Locate the cell with the specified text and output its [x, y] center coordinate. 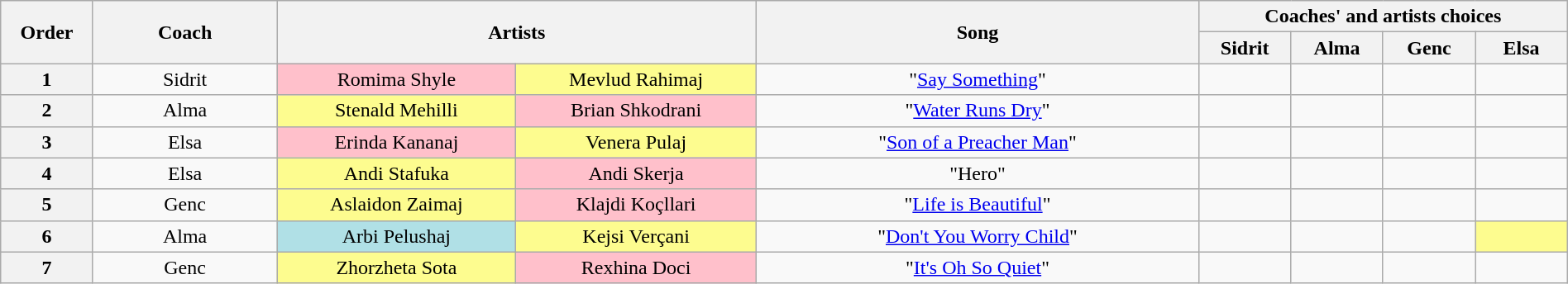
Brian Shkodrani [637, 111]
Andi Stafuka [397, 173]
6 [46, 236]
"Say Something" [978, 79]
3 [46, 142]
4 [46, 173]
Coach [185, 32]
7 [46, 267]
Aslaidon Zaimaj [397, 205]
1 [46, 79]
Arbi Pelushaj [397, 236]
Andi Skerja [637, 173]
Order [46, 32]
Venera Pulaj [637, 142]
Artists [516, 32]
Coaches' and artists choices [1383, 17]
Erinda Kananaj [397, 142]
"Son of a Preacher Man" [978, 142]
2 [46, 111]
Rexhina Doci [637, 267]
"Don't You Worry Child" [978, 236]
"Hero" [978, 173]
Klajdi Koçllari [637, 205]
5 [46, 205]
"It's Oh So Quiet" [978, 267]
"Water Runs Dry" [978, 111]
"Life is Beautiful" [978, 205]
Romima Shyle [397, 79]
Stenald Mehilli [397, 111]
Mevlud Rahimaj [637, 79]
Kejsi Verçani [637, 236]
Song [978, 32]
Zhorzheta Sota [397, 267]
